Return the (X, Y) coordinate for the center point of the cell that contains the specified text.  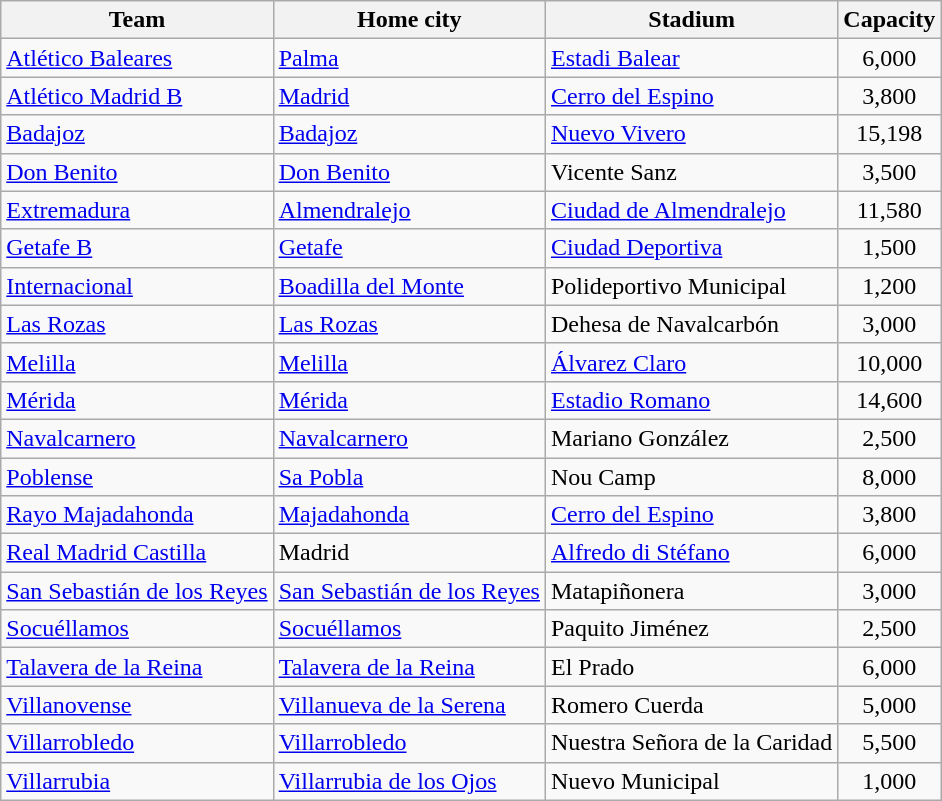
15,198 (890, 134)
5,000 (890, 705)
Atlético Baleares (137, 58)
Paquito Jiménez (691, 629)
Majadahonda (409, 515)
Villanueva de la Serena (409, 705)
Capacity (890, 20)
Team (137, 20)
Boadilla del Monte (409, 286)
Villanovense (137, 705)
Extremadura (137, 210)
Stadium (691, 20)
Matapiñonera (691, 591)
1,200 (890, 286)
Sa Pobla (409, 477)
1,500 (890, 248)
Almendralejo (409, 210)
Álvarez Claro (691, 362)
Rayo Majadahonda (137, 515)
5,500 (890, 743)
El Prado (691, 667)
Villarrubia de los Ojos (409, 781)
Home city (409, 20)
Mariano González (691, 438)
Nuevo Vivero (691, 134)
Ciudad Deportiva (691, 248)
Estadio Romano (691, 400)
Getafe (409, 248)
Villarrubia (137, 781)
Alfredo di Stéfano (691, 553)
Estadi Balear (691, 58)
Nou Camp (691, 477)
Ciudad de Almendralejo (691, 210)
Poblense (137, 477)
Real Madrid Castilla (137, 553)
3,500 (890, 172)
Vicente Sanz (691, 172)
14,600 (890, 400)
Dehesa de Navalcarbón (691, 324)
Internacional (137, 286)
Nuestra Señora de la Caridad (691, 743)
Nuevo Municipal (691, 781)
Atlético Madrid B (137, 96)
Romero Cuerda (691, 705)
1,000 (890, 781)
11,580 (890, 210)
Palma (409, 58)
Polideportivo Municipal (691, 286)
10,000 (890, 362)
Getafe B (137, 248)
8,000 (890, 477)
